Find where the given text appears and provide that cell's center as [X, Y] coordinate. 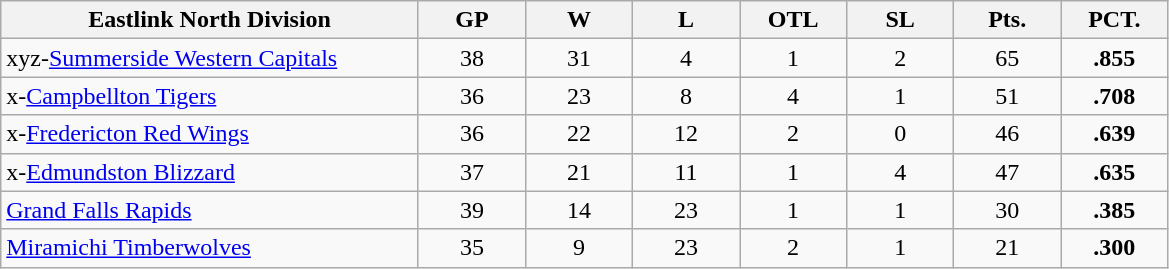
.635 [1114, 172]
OTL [794, 20]
9 [578, 248]
SL [900, 20]
0 [900, 134]
37 [472, 172]
38 [472, 58]
65 [1008, 58]
.385 [1114, 210]
L [686, 20]
Miramichi Timberwolves [210, 248]
.300 [1114, 248]
x-Fredericton Red Wings [210, 134]
35 [472, 248]
Pts. [1008, 20]
xyz-Summerside Western Capitals [210, 58]
14 [578, 210]
.708 [1114, 96]
11 [686, 172]
12 [686, 134]
51 [1008, 96]
PCT. [1114, 20]
Grand Falls Rapids [210, 210]
W [578, 20]
39 [472, 210]
8 [686, 96]
46 [1008, 134]
.855 [1114, 58]
22 [578, 134]
GP [472, 20]
31 [578, 58]
47 [1008, 172]
x-Edmundston Blizzard [210, 172]
.639 [1114, 134]
Eastlink North Division [210, 20]
30 [1008, 210]
x-Campbellton Tigers [210, 96]
